For the text-containing cell, return its midpoint in [X, Y] coordinate format. 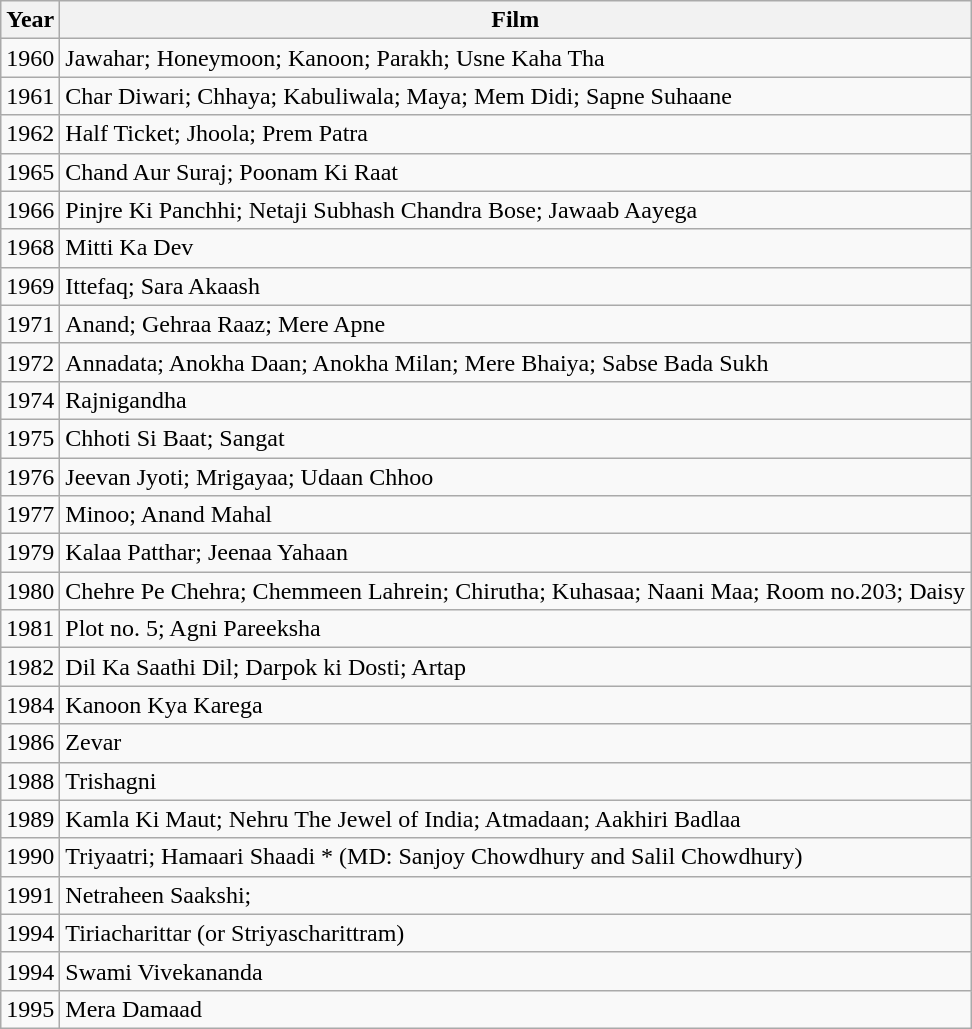
1979 [30, 553]
Kalaa Patthar; Jeenaa Yahaan [516, 553]
1971 [30, 324]
Chehre Pe Chehra; Chemmeen Lahrein; Chirutha; Kuhasaa; Naani Maa; Room no.203; Daisy [516, 591]
1981 [30, 629]
1962 [30, 134]
1989 [30, 819]
1969 [30, 286]
Rajnigandha [516, 400]
1988 [30, 781]
Plot no. 5; Agni Pareeksha [516, 629]
Minoo; Anand Mahal [516, 515]
1966 [30, 210]
Triyaatri; Hamaari Shaadi * (MD: Sanjoy Chowdhury and Salil Chowdhury) [516, 857]
Chand Aur Suraj; Poonam Ki Raat [516, 172]
Kamla Ki Maut; Nehru The Jewel of India; Atmadaan; Aakhiri Badlaa [516, 819]
Pinjre Ki Panchhi; Netaji Subhash Chandra Bose; Jawaab Aayega [516, 210]
Swami Vivekananda [516, 971]
1974 [30, 400]
Mitti Ka Dev [516, 248]
Chhoti Si Baat; Sangat [516, 438]
Char Diwari; Chhaya; Kabuliwala; Maya; Mem Didi; Sapne Suhaane [516, 96]
1986 [30, 743]
1975 [30, 438]
Jeevan Jyoti; Mrigayaa; Udaan Chhoo [516, 477]
Trishagni [516, 781]
1982 [30, 667]
1976 [30, 477]
1977 [30, 515]
Half Ticket; Jhoola; Prem Patra [516, 134]
Mera Damaad [516, 1009]
Anand; Gehraa Raaz; Mere Apne [516, 324]
1991 [30, 895]
Jawahar; Honeymoon; Kanoon; Parakh; Usne Kaha Tha [516, 58]
Film [516, 20]
1980 [30, 591]
1984 [30, 705]
1961 [30, 96]
1968 [30, 248]
Ittefaq; Sara Akaash [516, 286]
Netraheen Saakshi; [516, 895]
1995 [30, 1009]
Dil Ka Saathi Dil; Darpok ki Dosti; Artap [516, 667]
Year [30, 20]
Zevar [516, 743]
Annadata; Anokha Daan; Anokha Milan; Mere Bhaiya; Sabse Bada Sukh [516, 362]
1990 [30, 857]
Tiriacharittar (or Striyascharittram) [516, 933]
1960 [30, 58]
1972 [30, 362]
Kanoon Kya Karega [516, 705]
1965 [30, 172]
